Determine the (X, Y) coordinate at the center of the cell enclosing the given text.  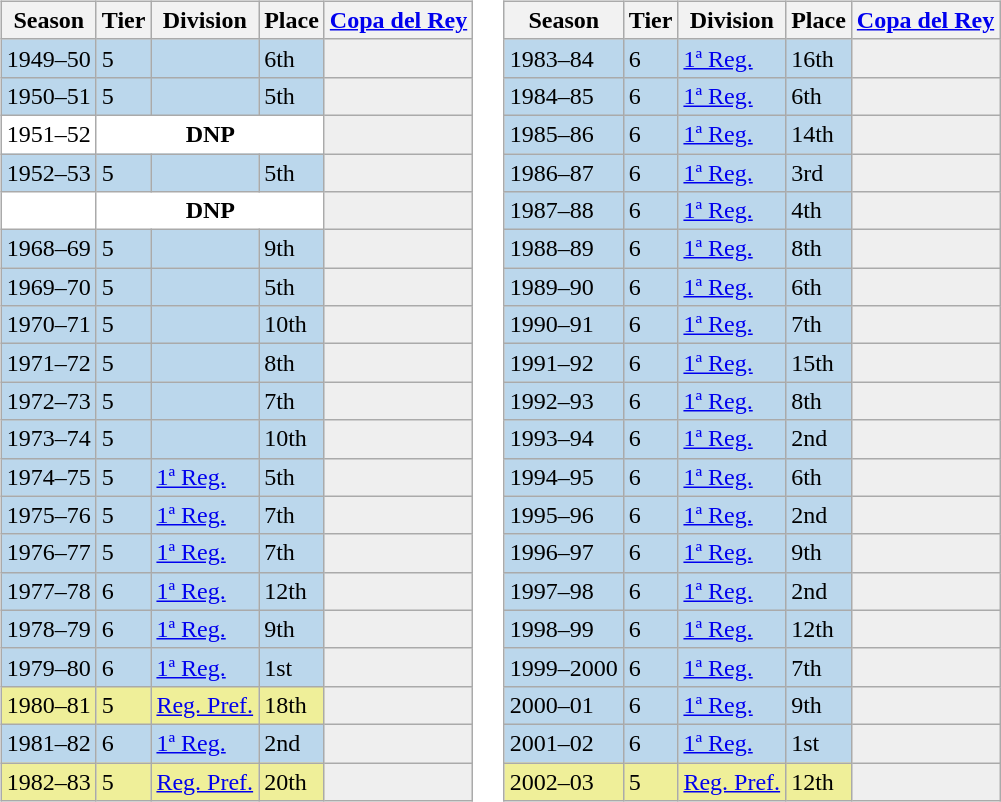
1990–91 (564, 325)
1970–71 (48, 325)
1979–80 (48, 667)
1998–99 (564, 629)
1949–50 (48, 58)
1951–52 (48, 134)
1978–79 (48, 629)
1997–98 (564, 591)
1996–97 (564, 553)
1992–93 (564, 401)
3rd (819, 173)
1991–92 (564, 363)
1950–51 (48, 96)
2001–02 (564, 743)
4th (819, 211)
15th (819, 363)
18th (292, 705)
1977–78 (48, 591)
1973–74 (48, 439)
1975–76 (48, 515)
1982–83 (48, 781)
1984–85 (564, 96)
1986–87 (564, 173)
1988–89 (564, 249)
1974–75 (48, 477)
1972–73 (48, 401)
2000–01 (564, 705)
1987–88 (564, 211)
1999–2000 (564, 667)
1976–77 (48, 553)
14th (819, 134)
20th (292, 781)
1995–96 (564, 515)
1969–70 (48, 287)
2002–03 (564, 781)
1980–81 (48, 705)
1971–72 (48, 363)
1981–82 (48, 743)
1983–84 (564, 58)
1994–95 (564, 477)
16th (819, 58)
1985–86 (564, 134)
1952–53 (48, 173)
1989–90 (564, 287)
1968–69 (48, 249)
1993–94 (564, 439)
